Detect which cell encompasses the target text, then output its (X, Y) center coordinate. 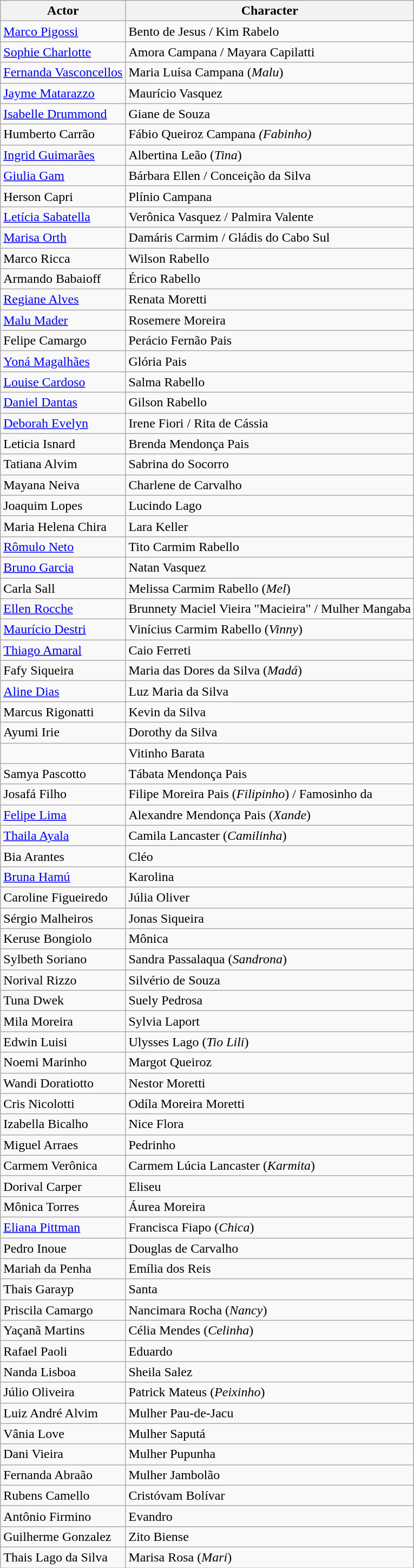
Salma Rabello (270, 382)
Camila Lancaster (Camilinha) (270, 835)
Maurício Vasquez (270, 93)
Plínio Campana (270, 196)
Yoná Magalhães (63, 361)
Dorival Carper (63, 1186)
Nancimara Rocha (Nancy) (270, 1310)
Natan Vasquez (270, 567)
Thais Garayp (63, 1290)
Deborah Evelyn (63, 423)
Mariah da Penha (63, 1269)
Lara Keller (270, 526)
Renata Moretti (270, 300)
Bruno Garcia (63, 567)
Eliseu (270, 1186)
Yaçanã Martins (63, 1331)
Albertina Leão (Tina) (270, 155)
Vânia Love (63, 1434)
Giulia Gam (63, 176)
Damáris Carmim / Gládis do Cabo Sul (270, 237)
Izabella Bicalho (63, 1124)
Eliana Pittman (63, 1227)
Irene Fiori / Rita de Cássia (270, 423)
Nanda Lisboa (63, 1372)
Maria Luísa Campana (Malu) (270, 73)
Douglas de Carvalho (270, 1248)
Mulher Pau-de-Jacu (270, 1413)
Tábata Mendonça Pais (270, 774)
Odíla Moreira Moretti (270, 1104)
Marco Pigossi (63, 31)
Nestor Moretti (270, 1083)
Evandro (270, 1516)
Marisa Rosa (Mari) (270, 1557)
Carla Sall (63, 588)
Caroline Figueiredo (63, 897)
Dorothy da Silva (270, 733)
Mônica Torres (63, 1207)
Karolina (270, 877)
Herson Capri (63, 196)
Sheila Salez (270, 1372)
Perácio Fernão Pais (270, 341)
Marco Ricca (63, 258)
Suely Pedrosa (270, 1001)
Carmem Verônica (63, 1165)
Vitinho Barata (270, 753)
Regiane Alves (63, 300)
Character (270, 11)
Emília dos Reis (270, 1269)
Sylvia Laport (270, 1021)
Thaila Ayala (63, 835)
Amora Campana / Mayara Capilatti (270, 52)
Thiago Amaral (63, 650)
Edwin Luisi (63, 1042)
Felipe Camargo (63, 341)
Bento de Jesus / Kim Rabelo (270, 31)
Humberto Carrão (63, 134)
Dani Vieira (63, 1454)
Jayme Matarazzo (63, 93)
Maria Helena Chira (63, 526)
Tatiana Alvim (63, 464)
Wandi Doratiotto (63, 1083)
Lucindo Lago (270, 506)
Letícia Sabatella (63, 217)
Giane de Souza (270, 114)
Charlene de Carvalho (270, 485)
Zito Biense (270, 1537)
Verônica Vasquez / Palmira Valente (270, 217)
Bia Arantes (63, 856)
Sylbeth Soriano (63, 960)
Brenda Mendonça Pais (270, 444)
Fafy Siqueira (63, 671)
Fernanda Vasconcellos (63, 73)
Maria das Dores da Silva (Madá) (270, 671)
Daniel Dantas (63, 403)
Keruse Bongiolo (63, 939)
Mayana Neiva (63, 485)
Patrick Mateus (Peixinho) (270, 1392)
Rosemere Moreira (270, 320)
Margot Queiroz (270, 1062)
Francisca Fiapo (Chica) (270, 1227)
Júlia Oliver (270, 897)
Glória Pais (270, 361)
Pedrinho (270, 1145)
Priscila Camargo (63, 1310)
Júlio Oliveira (63, 1392)
Louise Cardoso (63, 382)
Pedro Inoue (63, 1248)
Santa (270, 1290)
Josafá Filho (63, 794)
Cléo (270, 856)
Nice Flora (270, 1124)
Ulysses Lago (Tio Lili) (270, 1042)
Mônica (270, 939)
Filipe Moreira Pais (Filipinho) / Famosinho da (270, 794)
Actor (63, 11)
Érico Rabello (270, 279)
Mulher Pupunha (270, 1454)
Malu Mader (63, 320)
Isabelle Drummond (63, 114)
Sandra Passalaqua (Sandrona) (270, 960)
Norival Rizzo (63, 980)
Mila Moreira (63, 1021)
Miguel Arraes (63, 1145)
Sophie Charlotte (63, 52)
Eduardo (270, 1351)
Célia Mendes (Celinha) (270, 1331)
Carmem Lúcia Lancaster (Karmita) (270, 1165)
Mulher Saputá (270, 1434)
Samya Pascotto (63, 774)
Noemi Marinho (63, 1062)
Fernanda Abraão (63, 1475)
Leticia Isnard (63, 444)
Cris Nicolotti (63, 1104)
Sabrina do Socorro (270, 464)
Rômulo Neto (63, 547)
Armando Babaioff (63, 279)
Bruna Hamú (63, 877)
Marcus Rigonatti (63, 712)
Guilherme Gonzalez (63, 1537)
Wilson Rabello (270, 258)
Ayumi Irie (63, 733)
Melissa Carmim Rabello (Mel) (270, 588)
Silvério de Souza (270, 980)
Bárbara Ellen / Conceição da Silva (270, 176)
Joaquim Lopes (63, 506)
Rafael Paoli (63, 1351)
Aline Dias (63, 691)
Áurea Moreira (270, 1207)
Tito Carmim Rabello (270, 547)
Rubens Camello (63, 1495)
Vinícius Carmim Rabello (Vinny) (270, 630)
Luiz André Alvim (63, 1413)
Jonas Siqueira (270, 918)
Cristóvam Bolívar (270, 1495)
Brunnety Maciel Vieira "Macieira" / Mulher Mangaba (270, 609)
Tuna Dwek (63, 1001)
Alexandre Mendonça Pais (Xande) (270, 815)
Mulher Jambolão (270, 1475)
Antônio Firmino (63, 1516)
Sérgio Malheiros (63, 918)
Felipe Lima (63, 815)
Maurício Destri (63, 630)
Ingrid Guimarães (63, 155)
Fábio Queiroz Campana (Fabinho) (270, 134)
Luz Maria da Silva (270, 691)
Ellen Rocche (63, 609)
Marisa Orth (63, 237)
Thais Lago da Silva (63, 1557)
Gilson Rabello (270, 403)
Kevin da Silva (270, 712)
Caio Ferreti (270, 650)
